Return [X, Y] of the center of cell containing provided text 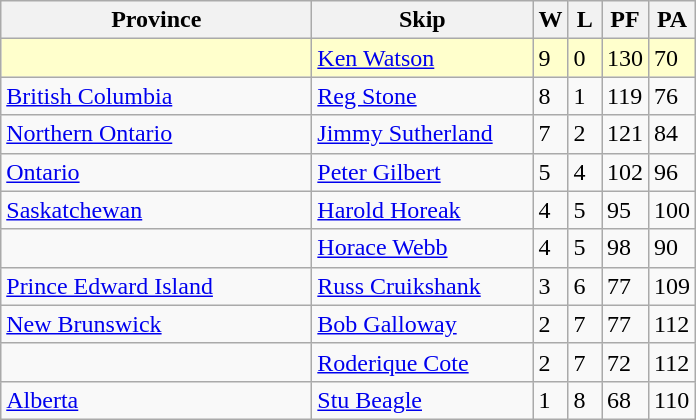
Stu Beagle [422, 400]
68 [626, 400]
110 [672, 400]
Province [156, 20]
New Brunswick [156, 324]
84 [672, 134]
109 [672, 286]
119 [626, 96]
72 [626, 362]
90 [672, 248]
70 [672, 58]
Jimmy Sutherland [422, 134]
L [585, 20]
100 [672, 210]
Harold Horeak [422, 210]
Ontario [156, 172]
Alberta [156, 400]
96 [672, 172]
Prince Edward Island [156, 286]
Saskatchewan [156, 210]
Roderique Cote [422, 362]
Reg Stone [422, 96]
W [550, 20]
Northern Ontario [156, 134]
76 [672, 96]
6 [585, 286]
Ken Watson [422, 58]
9 [550, 58]
95 [626, 210]
3 [550, 286]
130 [626, 58]
121 [626, 134]
Horace Webb [422, 248]
Peter Gilbert [422, 172]
Bob Galloway [422, 324]
Skip [422, 20]
0 [585, 58]
Russ Cruikshank [422, 286]
British Columbia [156, 96]
PF [626, 20]
102 [626, 172]
PA [672, 20]
98 [626, 248]
